Determine the (X, Y) coordinate at the center of the cell enclosing the given text.  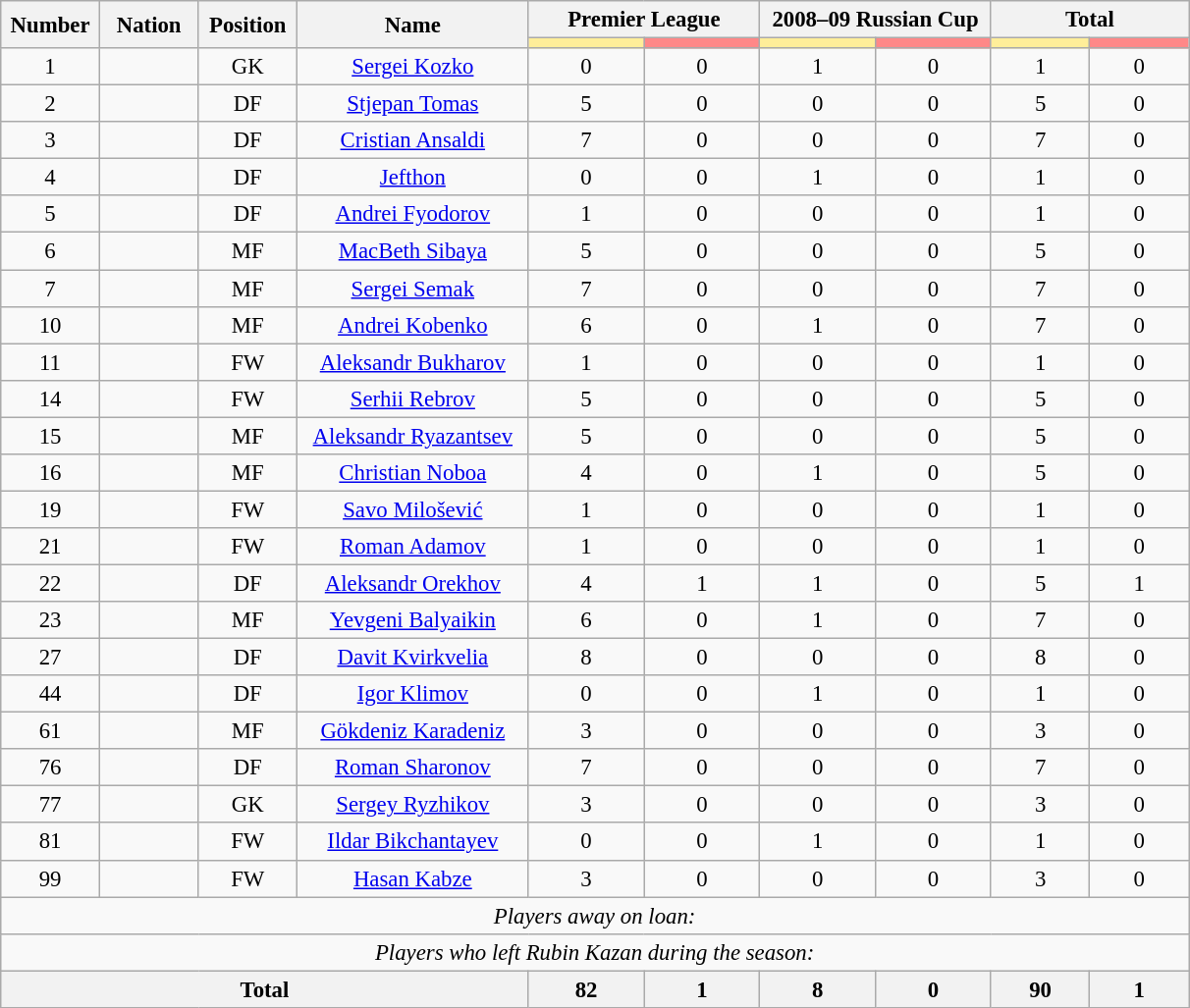
Aleksandr Ryazantsev (413, 436)
Igor Klimov (413, 694)
Andrei Kobenko (413, 325)
Players away on loan: (595, 916)
44 (51, 694)
21 (51, 547)
2008–09 Russian Cup (876, 20)
Roman Sharonov (413, 768)
Name (413, 25)
23 (51, 620)
Davit Kvirkvelia (413, 658)
76 (51, 768)
Aleksandr Bukharov (413, 362)
Ildar Bikchantayev (413, 842)
22 (51, 583)
Andrei Fyodorov (413, 215)
Roman Adamov (413, 547)
Stjepan Tomas (413, 104)
90 (1041, 989)
11 (51, 362)
Sergei Kozko (413, 67)
Jefthon (413, 178)
Hasan Kabze (413, 878)
77 (51, 805)
14 (51, 398)
Sergei Semak (413, 289)
16 (51, 473)
27 (51, 658)
Cristian Ansaldi (413, 140)
Players who left Rubin Kazan during the season: (595, 952)
Yevgeni Balyaikin (413, 620)
99 (51, 878)
2 (51, 104)
10 (51, 325)
Nation (149, 25)
82 (586, 989)
Gökdeniz Karadeniz (413, 731)
Serhii Rebrov (413, 398)
15 (51, 436)
Christian Noboa (413, 473)
Aleksandr Orekhov (413, 583)
19 (51, 509)
Savo Milošević (413, 509)
Number (51, 25)
Position (247, 25)
81 (51, 842)
Premier League (644, 20)
MacBeth Sibaya (413, 251)
61 (51, 731)
Sergey Ryzhikov (413, 805)
